Return [x, y] of the center of cell containing provided text 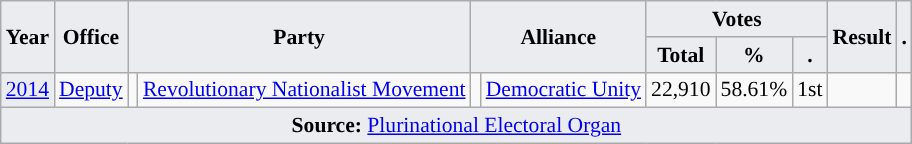
Office [91, 36]
Source: Plurinational Electoral Organ [456, 126]
Deputy [91, 90]
Democratic Unity [564, 90]
Votes [737, 19]
Party [300, 36]
Alliance [559, 36]
1st [810, 90]
Year [28, 36]
58.61% [754, 90]
% [754, 55]
Result [862, 36]
Total [680, 55]
Revolutionary Nationalist Movement [304, 90]
2014 [28, 90]
22,910 [680, 90]
